Provide the [x, y] coordinate of the cell's center where the given text is located.  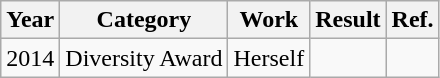
Ref. [412, 20]
Category [144, 20]
Year [30, 20]
Work [269, 20]
Result [348, 20]
2014 [30, 58]
Herself [269, 58]
Diversity Award [144, 58]
